Detect which cell encompasses the target text, then output its (X, Y) center coordinate. 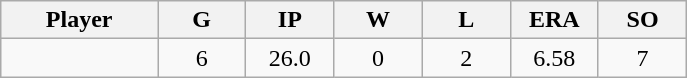
L (466, 20)
7 (642, 58)
W (378, 20)
Player (80, 20)
G (202, 20)
SO (642, 20)
6 (202, 58)
IP (290, 20)
ERA (554, 20)
6.58 (554, 58)
0 (378, 58)
26.0 (290, 58)
2 (466, 58)
